Pinpoint the cell where the given text exists, returning its [x, y] midpoint coordinate. 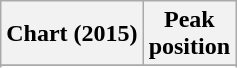
Chart (2015) [72, 34]
Peakposition [189, 34]
